Capture the cell that displays the provided text and extract its (X, Y) central coordinate. 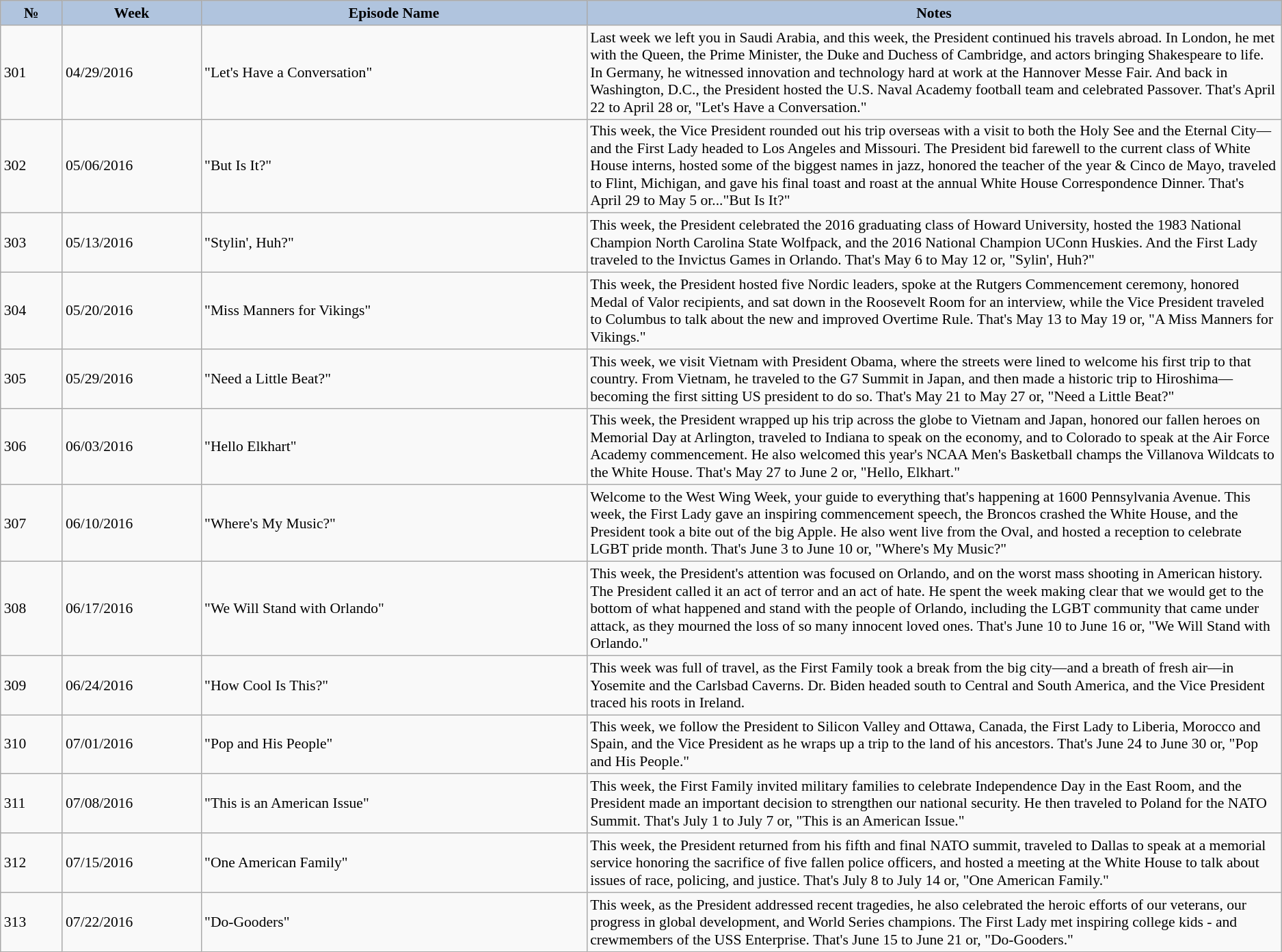
313 (31, 923)
"This is an American Issue" (394, 804)
05/13/2016 (131, 243)
"We Will Stand with Orlando" (394, 609)
Week (131, 13)
07/22/2016 (131, 923)
Episode Name (394, 13)
312 (31, 862)
07/08/2016 (131, 804)
309 (31, 685)
305 (31, 379)
"Hello Elkhart" (394, 446)
"Do-Gooders" (394, 923)
05/20/2016 (131, 311)
"Miss Manners for Vikings" (394, 311)
306 (31, 446)
05/29/2016 (131, 379)
"Need a Little Beat?" (394, 379)
04/29/2016 (131, 72)
06/24/2016 (131, 685)
06/10/2016 (131, 523)
"Let's Have a Conversation" (394, 72)
311 (31, 804)
310 (31, 745)
"But Is It?" (394, 166)
07/01/2016 (131, 745)
Notes (934, 13)
"Where's My Music?" (394, 523)
304 (31, 311)
"Stylin', Huh?" (394, 243)
301 (31, 72)
№ (31, 13)
307 (31, 523)
06/17/2016 (131, 609)
303 (31, 243)
06/03/2016 (131, 446)
308 (31, 609)
302 (31, 166)
"Pop and His People" (394, 745)
05/06/2016 (131, 166)
07/15/2016 (131, 862)
"One American Family" (394, 862)
"How Cool Is This?" (394, 685)
